Identify which cell holds the provided text, then report its [x, y] central coordinate. 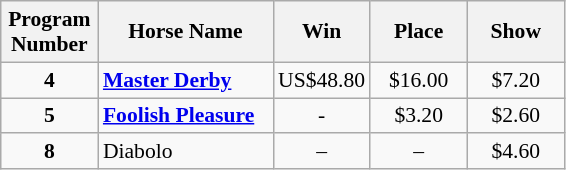
$2.60 [516, 116]
5 [50, 116]
$7.20 [516, 80]
Show [516, 32]
Place [418, 32]
4 [50, 80]
US$48.80 [322, 80]
Master Derby [186, 80]
$16.00 [418, 80]
Program Number [50, 32]
- [322, 116]
8 [50, 152]
Horse Name [186, 32]
Foolish Pleasure [186, 116]
Win [322, 32]
$4.60 [516, 152]
Diabolo [186, 152]
$3.20 [418, 116]
